Locate the cell with the specified text and output its [x, y] center coordinate. 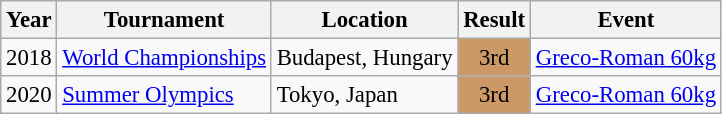
Tournament [164, 20]
Event [626, 20]
Result [494, 20]
Location [364, 20]
2018 [29, 58]
Summer Olympics [164, 95]
Budapest, Hungary [364, 58]
Year [29, 20]
2020 [29, 95]
World Championships [164, 58]
Tokyo, Japan [364, 95]
